Detect which cell encompasses the target text, then output its (X, Y) center coordinate. 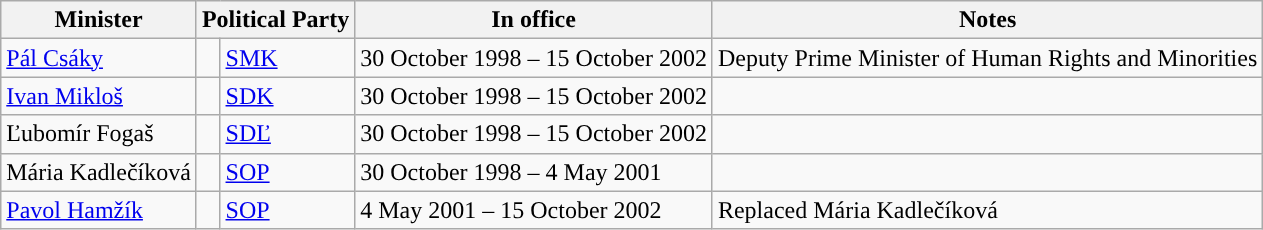
SDĽ (288, 134)
Notes (987, 20)
4 May 2001 – 15 October 2002 (534, 210)
In office (534, 20)
Ľubomír Fogaš (99, 134)
Pál Csáky (99, 58)
30 October 1998 – 4 May 2001 (534, 172)
Deputy Prime Minister of Human Rights and Minorities (987, 58)
Political Party (275, 20)
SDK (288, 96)
Minister (99, 20)
Ivan Mikloš (99, 96)
Mária Kadlečíková (99, 172)
Replaced Mária Kadlečíková (987, 210)
Pavol Hamžík (99, 210)
SMK (288, 58)
